Extract the (x, y) coordinate from the center of the cell holding the provided text.  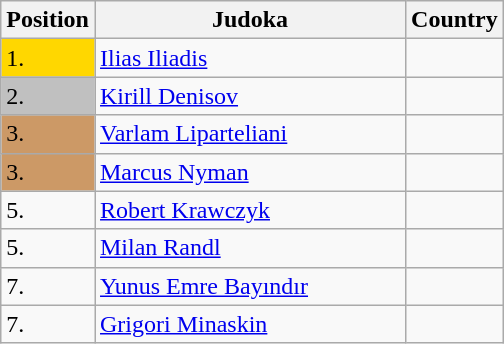
Grigori Minaskin (250, 324)
Milan Randl (250, 248)
Marcus Nyman (250, 172)
1. (48, 58)
Position (48, 20)
Kirill Denisov (250, 96)
Varlam Liparteliani (250, 134)
Country (455, 20)
Ilias Iliadis (250, 58)
Robert Krawczyk (250, 210)
Judoka (250, 20)
2. (48, 96)
Yunus Emre Bayındır (250, 286)
